Return [X, Y] of the center of cell containing provided text 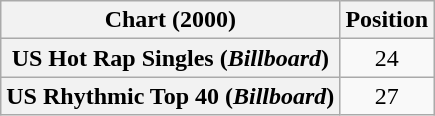
24 [387, 58]
US Rhythmic Top 40 (Billboard) [170, 96]
US Hot Rap Singles (Billboard) [170, 58]
Position [387, 20]
27 [387, 96]
Chart (2000) [170, 20]
